Output the (X, Y) coordinate of the center of the cell containing the given text.  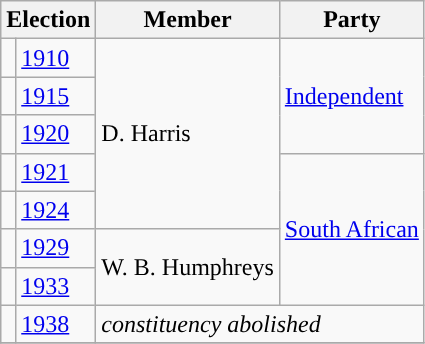
1910 (56, 58)
1924 (56, 210)
1933 (56, 286)
1938 (56, 324)
Party (352, 20)
1920 (56, 134)
W. B. Humphreys (188, 267)
Election (48, 20)
1929 (56, 248)
Independent (352, 96)
constituency abolished (260, 324)
D. Harris (188, 134)
South African (352, 229)
1915 (56, 96)
1921 (56, 172)
Member (188, 20)
